Identify which cell holds the provided text, then report its [x, y] central coordinate. 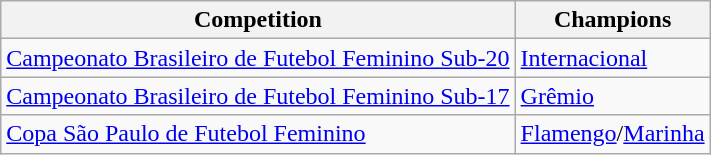
Campeonato Brasileiro de Futebol Feminino Sub-20 [258, 58]
Flamengo/Marinha [612, 134]
Campeonato Brasileiro de Futebol Feminino Sub-17 [258, 96]
Internacional [612, 58]
Champions [612, 20]
Grêmio [612, 96]
Copa São Paulo de Futebol Feminino [258, 134]
Competition [258, 20]
